For the text-containing cell, return its midpoint in (X, Y) coordinate format. 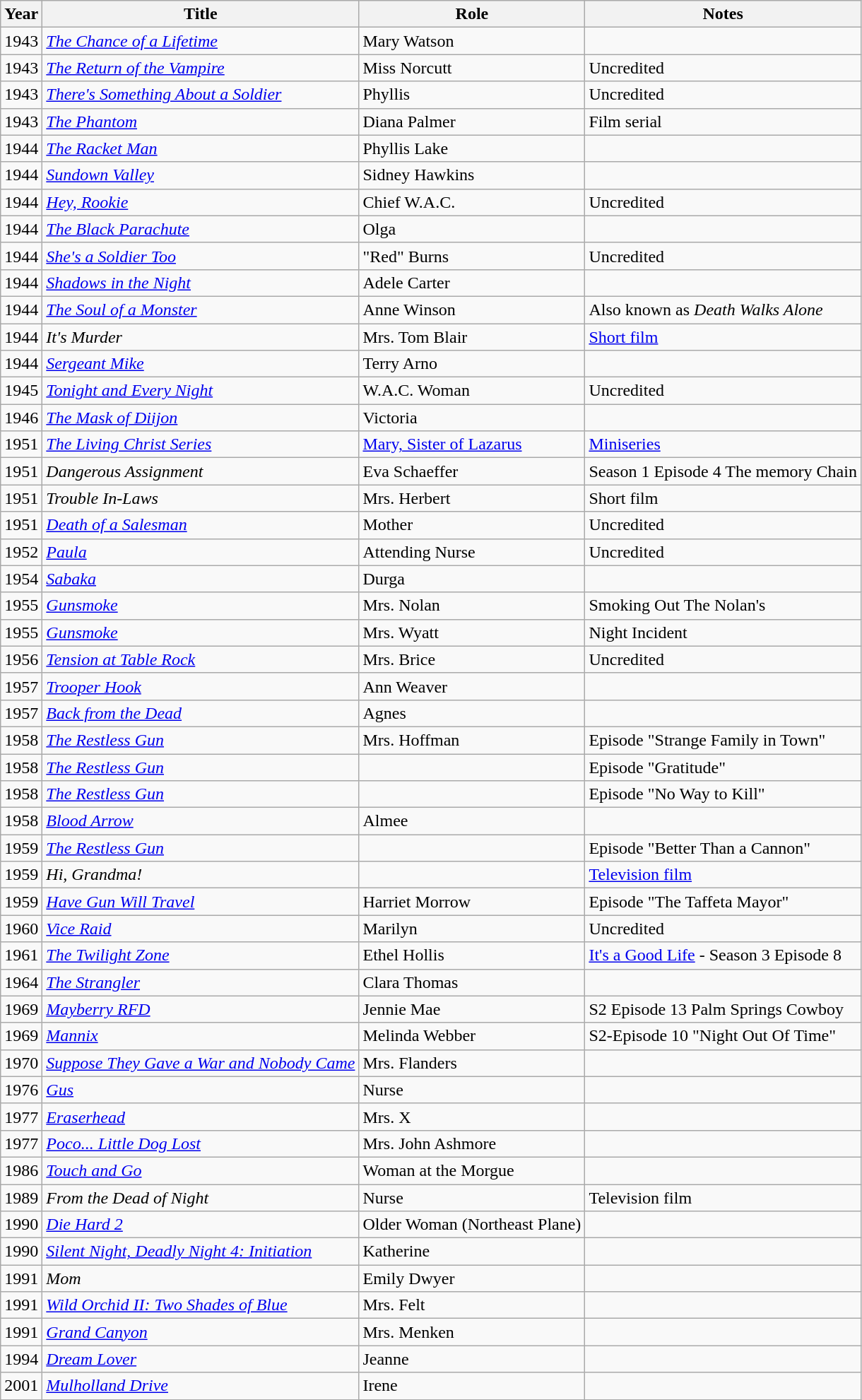
There's Something About a Soldier (201, 95)
1964 (21, 982)
Back from the Dead (201, 713)
Title (201, 14)
The Mask of Diijon (201, 418)
Dream Lover (201, 1359)
It's Murder (201, 337)
1961 (21, 955)
Smoking Out The Nolan's (724, 606)
1960 (21, 929)
Marilyn (472, 929)
Mrs. Felt (472, 1305)
Adele Carter (472, 283)
"Red" Burns (472, 256)
Mrs. Menken (472, 1332)
Hey, Rookie (201, 202)
Dangerous Assignment (201, 471)
Agnes (472, 713)
1994 (21, 1359)
Chief W.A.C. (472, 202)
W.A.C. Woman (472, 391)
S2 Episode 13 Palm Springs Cowboy (724, 1009)
Night Incident (724, 633)
Mrs. Tom Blair (472, 337)
Episode "Better Than a Cannon" (724, 848)
Harriet Morrow (472, 902)
She's a Soldier Too (201, 256)
Touch and Go (201, 1170)
Mary, Sister of Lazarus (472, 445)
The Living Christ Series (201, 445)
Jennie Mae (472, 1009)
Anne Winson (472, 310)
Terry Arno (472, 364)
1970 (21, 1063)
From the Dead of Night (201, 1198)
1986 (21, 1170)
Sabaka (201, 579)
Gus (201, 1090)
Episode "The Taffeta Mayor" (724, 902)
Phyllis Lake (472, 148)
Poco... Little Dog Lost (201, 1143)
Hi, Grandma! (201, 875)
Miniseries (724, 445)
The Twilight Zone (201, 955)
Melinda Webber (472, 1036)
1945 (21, 391)
Miss Norcutt (472, 68)
Irene (472, 1386)
Mother (472, 525)
1956 (21, 659)
Paula (201, 552)
Suppose They Gave a War and Nobody Came (201, 1063)
Sidney Hawkins (472, 175)
Mrs. X (472, 1117)
Woman at the Morgue (472, 1170)
Tonight and Every Night (201, 391)
Mayberry RFD (201, 1009)
Ann Weaver (472, 686)
1952 (21, 552)
Die Hard 2 (201, 1225)
Also known as Death Walks Alone (724, 310)
The Racket Man (201, 148)
Sundown Valley (201, 175)
Eva Schaeffer (472, 471)
Season 1 Episode 4 The memory Chain (724, 471)
Vice Raid (201, 929)
Mrs. Nolan (472, 606)
Mrs. Brice (472, 659)
Diana Palmer (472, 122)
Episode "No Way to Kill" (724, 794)
Eraserhead (201, 1117)
Older Woman (Northeast Plane) (472, 1225)
1989 (21, 1198)
Victoria (472, 418)
1946 (21, 418)
Mom (201, 1278)
Film serial (724, 122)
Clara Thomas (472, 982)
Episode "Gratitude" (724, 767)
Katherine (472, 1252)
1976 (21, 1090)
The Phantom (201, 122)
Phyllis (472, 95)
Sergeant Mike (201, 364)
Year (21, 14)
Attending Nurse (472, 552)
Mrs. Hoffman (472, 740)
Mrs. Herbert (472, 498)
Have Gun Will Travel (201, 902)
Olga (472, 229)
S2-Episode 10 "Night Out Of Time" (724, 1036)
Trouble In-Laws (201, 498)
Blood Arrow (201, 821)
Durga (472, 579)
Trooper Hook (201, 686)
Grand Canyon (201, 1332)
1954 (21, 579)
Mrs. Wyatt (472, 633)
The Soul of a Monster (201, 310)
Mrs. John Ashmore (472, 1143)
Silent Night, Deadly Night 4: Initiation (201, 1252)
Mulholland Drive (201, 1386)
Ethel Hollis (472, 955)
The Black Parachute (201, 229)
The Return of the Vampire (201, 68)
Mannix (201, 1036)
Wild Orchid II: Two Shades of Blue (201, 1305)
Notes (724, 14)
Mrs. Flanders (472, 1063)
Emily Dwyer (472, 1278)
Jeanne (472, 1359)
It's a Good Life - Season 3 Episode 8 (724, 955)
The Chance of a Lifetime (201, 41)
Episode "Strange Family in Town" (724, 740)
Almee (472, 821)
Tension at Table Rock (201, 659)
2001 (21, 1386)
Death of a Salesman (201, 525)
The Strangler (201, 982)
Role (472, 14)
Mary Watson (472, 41)
Shadows in the Night (201, 283)
